Scan for the cell matching the given text and deliver its (x, y) coordinate at center. 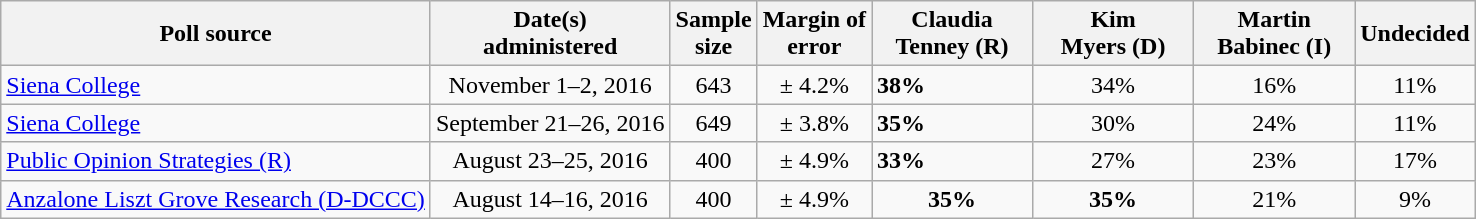
21% (1274, 199)
17% (1415, 161)
649 (714, 123)
Date(s)administered (550, 34)
Margin oferror (814, 34)
± 3.8% (814, 123)
November 1–2, 2016 (550, 85)
Poll source (216, 34)
16% (1274, 85)
± 4.2% (814, 85)
38% (952, 85)
Samplesize (714, 34)
33% (952, 161)
Anzalone Liszt Grove Research (D-DCCC) (216, 199)
24% (1274, 123)
9% (1415, 199)
23% (1274, 161)
Public Opinion Strategies (R) (216, 161)
KimMyers (D) (1114, 34)
MartinBabinec (I) (1274, 34)
27% (1114, 161)
30% (1114, 123)
August 23–25, 2016 (550, 161)
643 (714, 85)
August 14–16, 2016 (550, 199)
ClaudiaTenney (R) (952, 34)
September 21–26, 2016 (550, 123)
34% (1114, 85)
Undecided (1415, 34)
